Detect which cell encompasses the target text, then output its [X, Y] center coordinate. 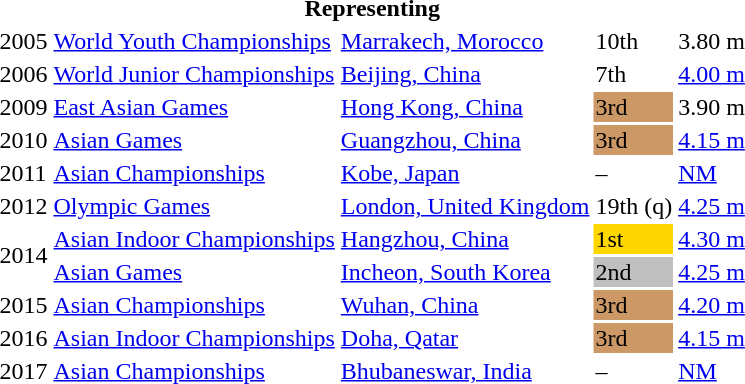
10th [634, 41]
2nd [634, 272]
1st [634, 239]
Kobe, Japan [465, 173]
Incheon, South Korea [465, 272]
Wuhan, China [465, 305]
World Youth Championships [194, 41]
London, United Kingdom [465, 206]
Doha, Qatar [465, 338]
– [634, 173]
Olympic Games [194, 206]
Beijing, China [465, 74]
19th (q) [634, 206]
Marrakech, Morocco [465, 41]
7th [634, 74]
Hangzhou, China [465, 239]
World Junior Championships [194, 74]
Guangzhou, China [465, 140]
East Asian Games [194, 107]
Hong Kong, China [465, 107]
